Locate the cell with the specified text and output its (X, Y) center coordinate. 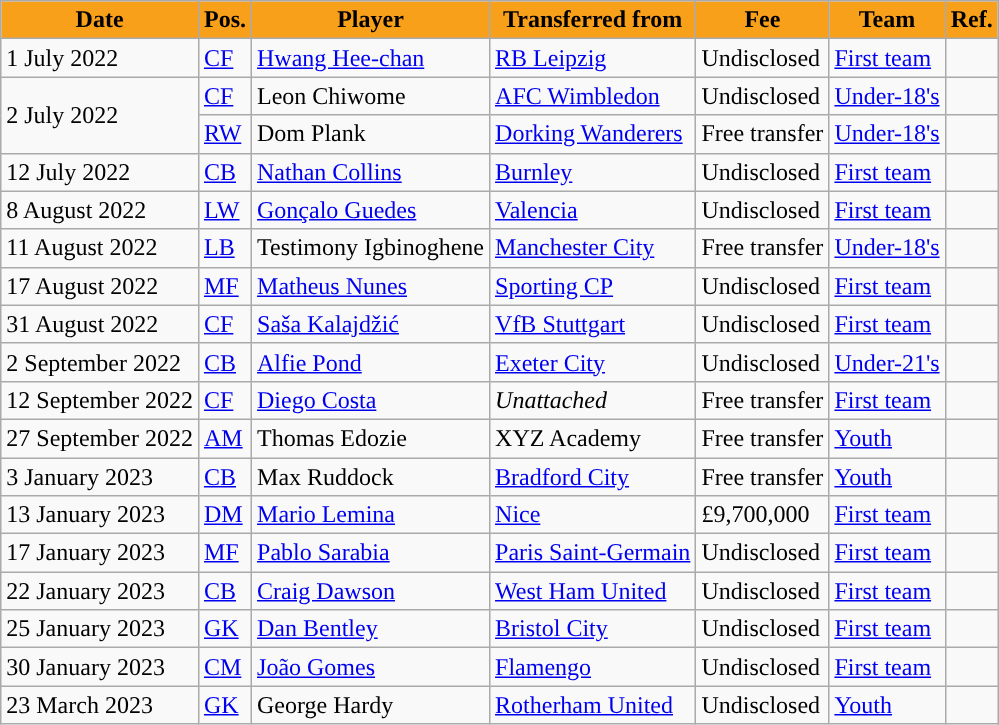
Valencia (593, 210)
LB (224, 248)
12 September 2022 (100, 400)
Max Ruddock (371, 477)
12 July 2022 (100, 172)
Transferred from (593, 20)
Diego Costa (371, 400)
AFC Wimbledon (593, 96)
Bradford City (593, 477)
Fee (762, 20)
17 January 2023 (100, 553)
Alfie Pond (371, 362)
25 January 2023 (100, 629)
30 January 2023 (100, 667)
Gonçalo Guedes (371, 210)
Date (100, 20)
Team (887, 20)
VfB Stuttgart (593, 324)
17 August 2022 (100, 286)
Hwang Hee-chan (371, 58)
Dorking Wanderers (593, 134)
Thomas Edozie (371, 438)
2 September 2022 (100, 362)
Unattached (593, 400)
DM (224, 515)
Flamengo (593, 667)
João Gomes (371, 667)
2 July 2022 (100, 115)
RB Leipzig (593, 58)
Matheus Nunes (371, 286)
Under-21's (887, 362)
Sporting CP (593, 286)
RW (224, 134)
Manchester City (593, 248)
22 January 2023 (100, 591)
Nice (593, 515)
8 August 2022 (100, 210)
27 September 2022 (100, 438)
11 August 2022 (100, 248)
Nathan Collins (371, 172)
Mario Lemina (371, 515)
Ref. (972, 20)
13 January 2023 (100, 515)
Testimony Igbinoghene (371, 248)
XYZ Academy (593, 438)
George Hardy (371, 705)
3 January 2023 (100, 477)
31 August 2022 (100, 324)
Bristol City (593, 629)
Paris Saint-Germain (593, 553)
23 March 2023 (100, 705)
Exeter City (593, 362)
West Ham United (593, 591)
Dan Bentley (371, 629)
Craig Dawson (371, 591)
Rotherham United (593, 705)
AM (224, 438)
£9,700,000 (762, 515)
Burnley (593, 172)
Dom Plank (371, 134)
Saša Kalajdžić (371, 324)
LW (224, 210)
Pablo Sarabia (371, 553)
CM (224, 667)
Leon Chiwome (371, 96)
Pos. (224, 20)
1 July 2022 (100, 58)
Player (371, 20)
